From the cell containing the given text, extract its center point as (x, y) coordinate. 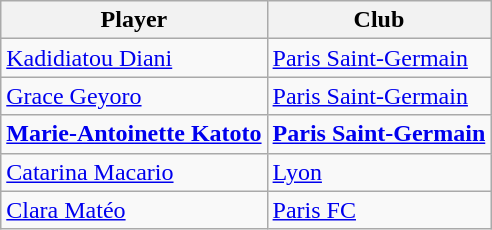
Lyon (379, 172)
Club (379, 20)
Player (134, 20)
Marie-Antoinette Katoto (134, 134)
Catarina Macario (134, 172)
Grace Geyoro (134, 96)
Kadidiatou Diani (134, 58)
Clara Matéo (134, 210)
Paris FC (379, 210)
